Return [x, y] of the center of cell containing provided text 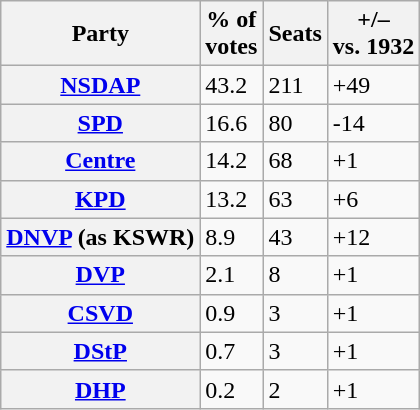
211 [295, 85]
68 [295, 161]
NSDAP [100, 85]
DStP [100, 351]
43.2 [232, 85]
DNVP (as KSWR) [100, 237]
Party [100, 34]
2.1 [232, 275]
-14 [373, 123]
+49 [373, 85]
2 [295, 389]
+6 [373, 199]
+/–vs. 1932 [373, 34]
DHP [100, 389]
Centre [100, 161]
13.2 [232, 199]
KPD [100, 199]
CSVD [100, 313]
0.2 [232, 389]
0.7 [232, 351]
% ofvotes [232, 34]
16.6 [232, 123]
+12 [373, 237]
80 [295, 123]
14.2 [232, 161]
Seats [295, 34]
8 [295, 275]
SPD [100, 123]
8.9 [232, 237]
43 [295, 237]
DVP [100, 275]
63 [295, 199]
0.9 [232, 313]
